Extract the [x, y] coordinate from the center of the cell holding the provided text.  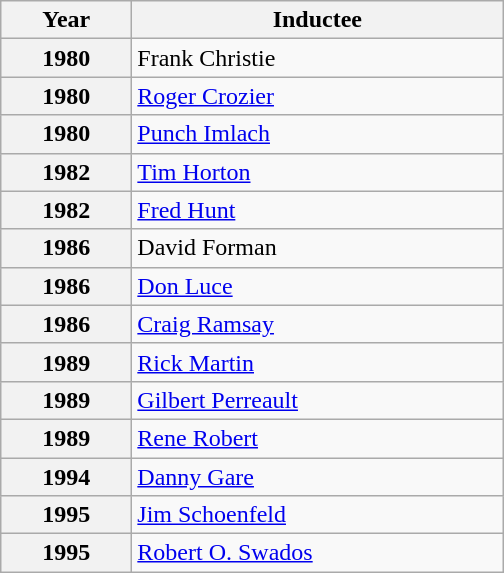
Jim Schoenfeld [318, 515]
Tim Horton [318, 172]
Craig Ramsay [318, 324]
Rick Martin [318, 362]
David Forman [318, 248]
Robert O. Swados [318, 553]
Fred Hunt [318, 210]
Rene Robert [318, 438]
Year [66, 20]
Frank Christie [318, 58]
Roger Crozier [318, 96]
Punch Imlach [318, 134]
1994 [66, 477]
Inductee [318, 20]
Gilbert Perreault [318, 400]
Don Luce [318, 286]
Danny Gare [318, 477]
